Return [x, y] of the center of cell containing provided text 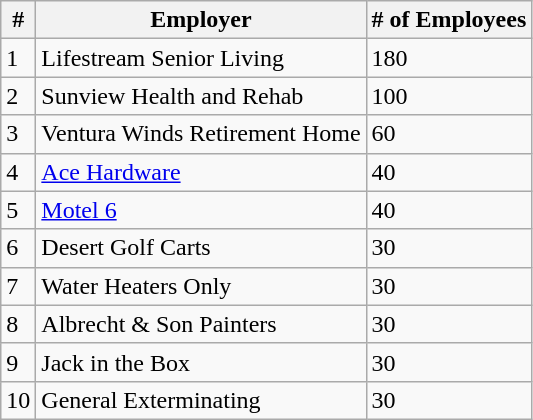
180 [449, 58]
100 [449, 96]
8 [18, 324]
5 [18, 210]
Desert Golf Carts [201, 248]
Water Heaters Only [201, 286]
General Exterminating [201, 400]
6 [18, 248]
Employer [201, 20]
10 [18, 400]
# [18, 20]
3 [18, 134]
Ace Hardware [201, 172]
60 [449, 134]
Ventura Winds Retirement Home [201, 134]
4 [18, 172]
Albrecht & Son Painters [201, 324]
Lifestream Senior Living [201, 58]
9 [18, 362]
Motel 6 [201, 210]
Jack in the Box [201, 362]
2 [18, 96]
Sunview Health and Rehab [201, 96]
# of Employees [449, 20]
1 [18, 58]
7 [18, 286]
